From the cell containing the given text, extract its center point as (x, y) coordinate. 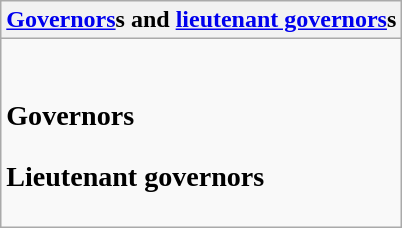
GovernorsLieutenant governors (202, 133)
Governorss and lieutenant governorss (202, 20)
